Return the (x, y) coordinate for the center point of the cell that contains the specified text.  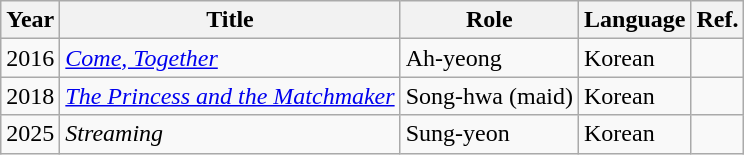
Ah-yeong (489, 58)
2016 (30, 58)
The Princess and the Matchmaker (230, 96)
Language (635, 20)
Ref. (718, 20)
Sung-yeon (489, 134)
Year (30, 20)
Title (230, 20)
2025 (30, 134)
Song-hwa (maid) (489, 96)
2018 (30, 96)
Come, Together (230, 58)
Role (489, 20)
Streaming (230, 134)
